Determine the [x, y] coordinate at the center of the cell enclosing the given text.  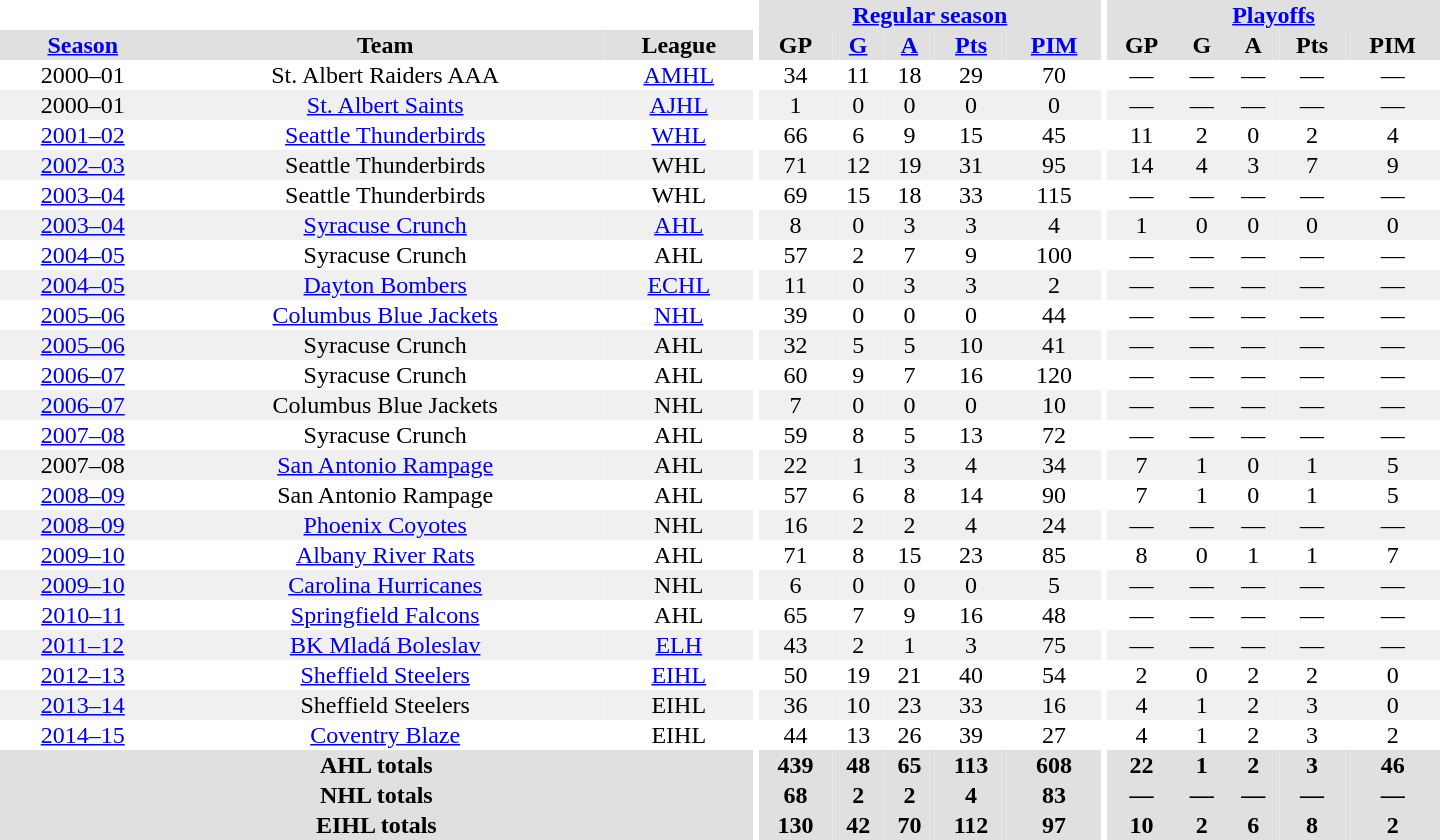
41 [1054, 345]
Dayton Bombers [384, 285]
115 [1054, 195]
59 [795, 435]
12 [858, 165]
League [679, 45]
Season [82, 45]
2001–02 [82, 135]
45 [1054, 135]
21 [910, 675]
83 [1054, 795]
97 [1054, 825]
AHL totals [376, 765]
31 [971, 165]
60 [795, 375]
29 [971, 75]
2002–03 [82, 165]
90 [1054, 495]
75 [1054, 645]
2013–14 [82, 705]
112 [971, 825]
100 [1054, 255]
AJHL [679, 105]
Coventry Blaze [384, 735]
Regular season [930, 15]
46 [1392, 765]
43 [795, 645]
ELH [679, 645]
50 [795, 675]
Team [384, 45]
69 [795, 195]
130 [795, 825]
26 [910, 735]
St. Albert Saints [384, 105]
66 [795, 135]
54 [1054, 675]
32 [795, 345]
AMHL [679, 75]
BK Mladá Boleslav [384, 645]
Phoenix Coyotes [384, 525]
2011–12 [82, 645]
42 [858, 825]
24 [1054, 525]
608 [1054, 765]
ECHL [679, 285]
72 [1054, 435]
439 [795, 765]
Playoffs [1274, 15]
NHL totals [376, 795]
Carolina Hurricanes [384, 585]
27 [1054, 735]
36 [795, 705]
EIHL totals [376, 825]
95 [1054, 165]
40 [971, 675]
Springfield Falcons [384, 615]
St. Albert Raiders AAA [384, 75]
85 [1054, 555]
2010–11 [82, 615]
2012–13 [82, 675]
113 [971, 765]
68 [795, 795]
Albany River Rats [384, 555]
2014–15 [82, 735]
120 [1054, 375]
